Capture the cell that displays the provided text and extract its (X, Y) central coordinate. 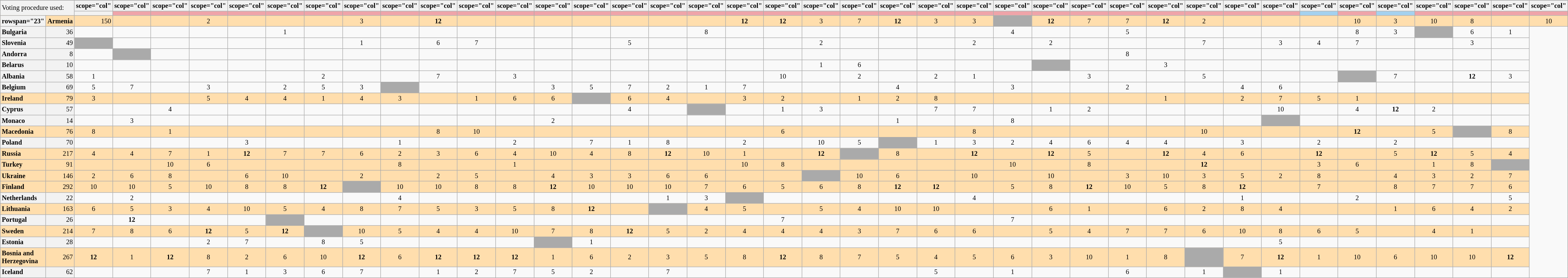
14 (60, 121)
Turkey (23, 165)
163 (60, 209)
57 (60, 109)
26 (60, 220)
Bosnia and Herzegovina (23, 257)
Belgium (23, 87)
91 (60, 165)
214 (60, 231)
Voting procedure used: (37, 8)
Albania (23, 76)
49 (60, 43)
146 (60, 176)
69 (60, 87)
Poland (23, 143)
Ukraine (23, 176)
217 (60, 154)
267 (60, 257)
Lithuania (23, 209)
36 (60, 32)
79 (60, 98)
Sweden (23, 231)
Estonia (23, 242)
Bulgaria (23, 32)
Finland (23, 187)
70 (60, 143)
76 (60, 131)
28 (60, 242)
rowspan="23" (23, 21)
Belarus (23, 65)
22 (60, 198)
Cyprus (23, 109)
Macedonia (23, 131)
Netherlands (23, 198)
Russia (23, 154)
Andorra (23, 54)
Armenia (60, 21)
150 (93, 21)
Slovenia (23, 43)
Portugal (23, 220)
58 (60, 76)
Monaco (23, 121)
Iceland (23, 272)
62 (60, 272)
292 (60, 187)
Ireland (23, 98)
